From the cell containing the given text, extract its center point as [X, Y] coordinate. 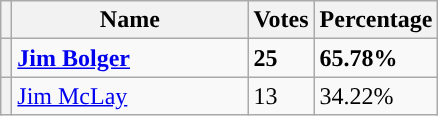
13 [281, 96]
34.22% [376, 96]
Votes [281, 20]
Name [130, 20]
Jim Bolger [130, 58]
Percentage [376, 20]
65.78% [376, 58]
25 [281, 58]
Jim McLay [130, 96]
